Provide the [x, y] coordinate of the cell's center where the given text is located.  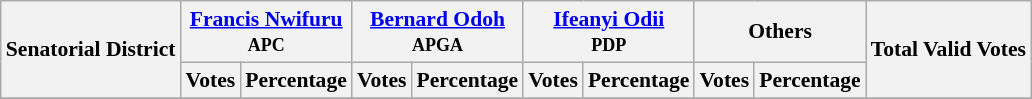
Ifeanyi OdiiPDP [608, 32]
Bernard OdohAPGA [438, 32]
Senatorial District [91, 50]
Total Valid Votes [948, 50]
Others [780, 32]
Francis NwifuruAPC [266, 32]
